Identify which cell holds the provided text, then report its [X, Y] central coordinate. 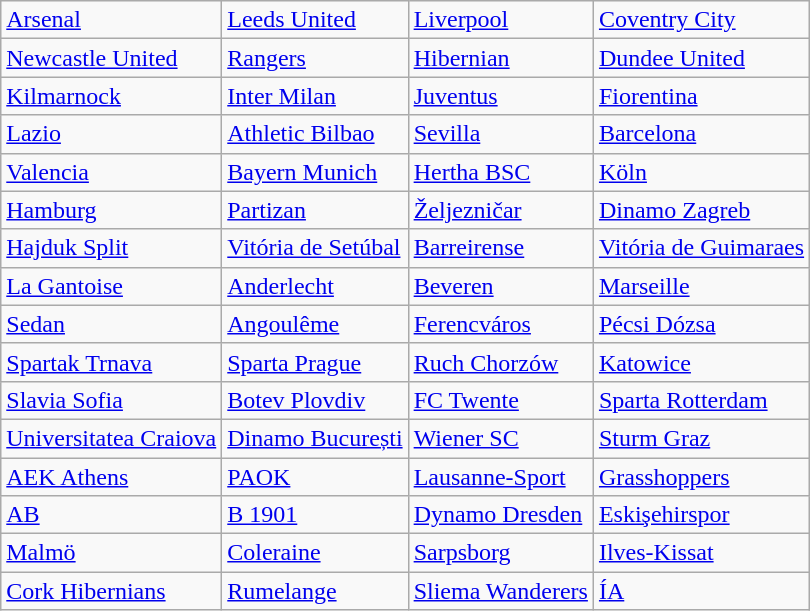
Inter Milan [315, 96]
B 1901 [315, 515]
Bayern Munich [315, 172]
Grasshoppers [701, 477]
Dynamo Dresden [500, 515]
Beveren [500, 286]
Newcastle United [112, 58]
Universitatea Craiova [112, 438]
Liverpool [500, 20]
Katowice [701, 362]
Sedan [112, 324]
Hamburg [112, 210]
AEK Athens [112, 477]
Slavia Sofia [112, 400]
Lazio [112, 134]
Köln [701, 172]
Dinamo Zagreb [701, 210]
AB [112, 515]
Sparta Prague [315, 362]
Barcelona [701, 134]
Eskişehirspor [701, 515]
Vitória de Setúbal [315, 248]
Ruch Chorzów [500, 362]
Juventus [500, 96]
Arsenal [112, 20]
Sliema Wanderers [500, 591]
Malmö [112, 553]
Wiener SC [500, 438]
Coventry City [701, 20]
Sturm Graz [701, 438]
Vitória de Guimaraes [701, 248]
Athletic Bilbao [315, 134]
Coleraine [315, 553]
Sevilla [500, 134]
PAOK [315, 477]
Hertha BSC [500, 172]
Dundee United [701, 58]
Leeds United [315, 20]
Hajduk Split [112, 248]
Anderlecht [315, 286]
Sarpsborg [500, 553]
Rumelange [315, 591]
Fiorentina [701, 96]
Sparta Rotterdam [701, 400]
Željezničar [500, 210]
Spartak Trnava [112, 362]
Valencia [112, 172]
Barreirense [500, 248]
Marseille [701, 286]
Rangers [315, 58]
La Gantoise [112, 286]
Angoulême [315, 324]
Botev Plovdiv [315, 400]
Dinamo București [315, 438]
Lausanne-Sport [500, 477]
Cork Hibernians [112, 591]
ÍA [701, 591]
Ilves-Kissat [701, 553]
Ferencváros [500, 324]
Partizan [315, 210]
FC Twente [500, 400]
Kilmarnock [112, 96]
Pécsi Dózsa [701, 324]
Hibernian [500, 58]
